Search for the cell housing the specified text and yield its [X, Y] center coordinate. 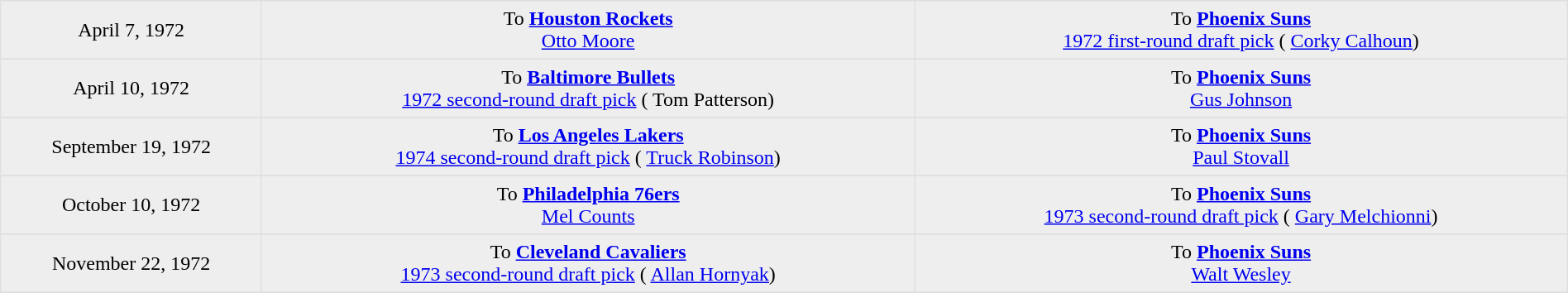
To Phoenix Suns1972 first-round draft pick ( Corky Calhoun) [1241, 30]
To Phoenix Suns Walt Wesley [1241, 263]
April 10, 1972 [131, 88]
To Baltimore Bullets1972 second-round draft pick ( Tom Patterson) [587, 88]
October 10, 1972 [131, 204]
To Los Angeles Lakers1974 second-round draft pick ( Truck Robinson) [587, 146]
To Phoenix Suns1973 second-round draft pick ( Gary Melchionni) [1241, 204]
September 19, 1972 [131, 146]
To Phoenix Suns Paul Stovall [1241, 146]
April 7, 1972 [131, 30]
To Cleveland Cavaliers1973 second-round draft pick ( Allan Hornyak) [587, 263]
To Phoenix Suns Gus Johnson [1241, 88]
To Philadelphia 76ers Mel Counts [587, 204]
November 22, 1972 [131, 263]
To Houston Rockets Otto Moore [587, 30]
